Search for the cell housing the specified text and yield its [X, Y] center coordinate. 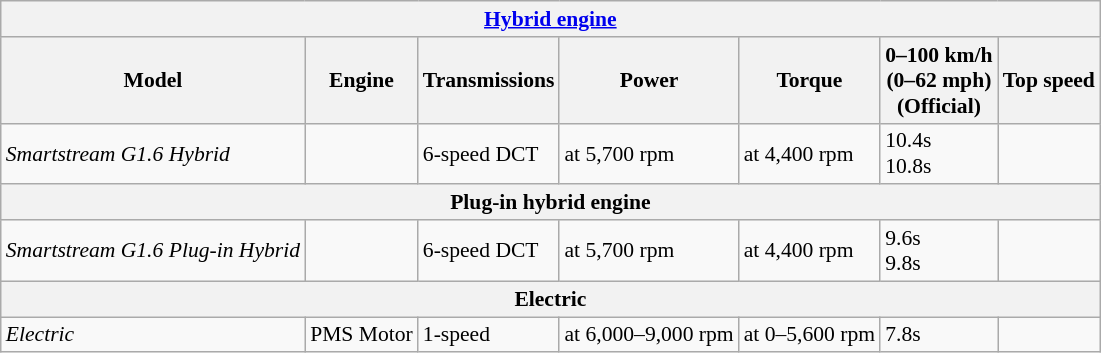
Engine [362, 80]
Transmissions [489, 80]
at 0–5,600 rpm [810, 335]
Hybrid engine [550, 19]
1-speed [489, 335]
0–100 km/h(0–62 mph)(Official) [938, 80]
Power [648, 80]
Plug-in hybrid engine [550, 203]
10.4s10.8s [938, 154]
7.8s [938, 335]
Torque [810, 80]
at 6,000–9,000 rpm [648, 335]
PMS Motor [362, 335]
9.6s9.8s [938, 250]
Model [153, 80]
Top speed [1049, 80]
Smartstream G1.6 Hybrid [153, 154]
Smartstream G1.6 Plug-in Hybrid [153, 250]
